Search for the cell housing the specified text and yield its [X, Y] center coordinate. 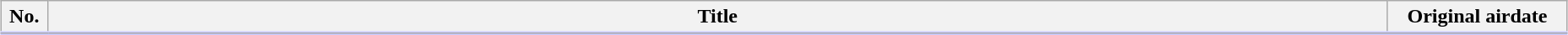
Original airdate [1478, 17]
No. [24, 17]
Title [717, 17]
